Provide the (X, Y) coordinate of the cell's center where the given text is located.  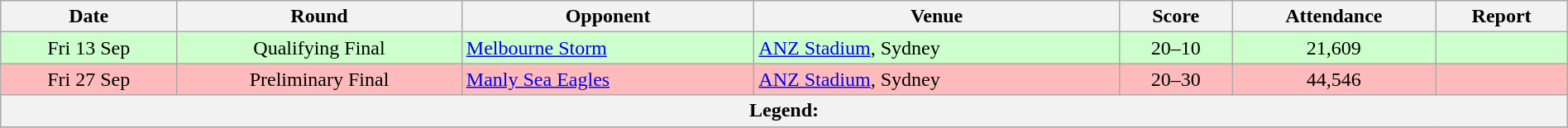
Manly Sea Eagles (607, 79)
Date (89, 17)
Melbourne Storm (607, 48)
Attendance (1334, 17)
20–30 (1176, 79)
Legend: (784, 111)
Fri 27 Sep (89, 79)
Qualifying Final (319, 48)
Round (319, 17)
44,546 (1334, 79)
21,609 (1334, 48)
Preliminary Final (319, 79)
Report (1502, 17)
Score (1176, 17)
Fri 13 Sep (89, 48)
Venue (937, 17)
20–10 (1176, 48)
Opponent (607, 17)
